Output the [X, Y] coordinate of the center of the cell containing the given text.  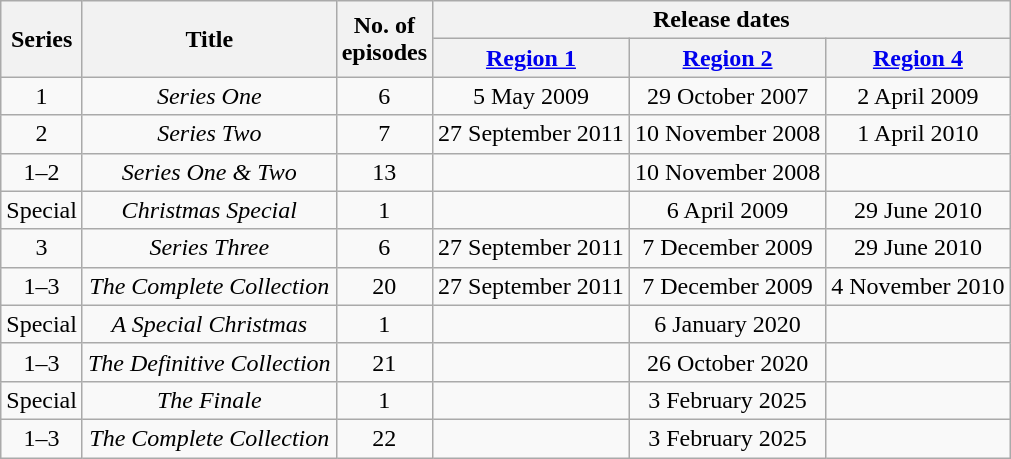
Release dates [722, 20]
Series Three [209, 248]
22 [384, 438]
7 [384, 134]
The Finale [209, 400]
29 October 2007 [727, 96]
The Definitive Collection [209, 362]
20 [384, 286]
3 [42, 248]
No. ofepisodes [384, 39]
Series [42, 39]
Series One & Two [209, 172]
Region 4 [918, 58]
2 [42, 134]
6 January 2020 [727, 324]
Region 2 [727, 58]
Title [209, 39]
1–2 [42, 172]
5 May 2009 [532, 96]
6 April 2009 [727, 210]
1 April 2010 [918, 134]
Christmas Special [209, 210]
Region 1 [532, 58]
A Special Christmas [209, 324]
Series One [209, 96]
26 October 2020 [727, 362]
13 [384, 172]
2 April 2009 [918, 96]
Series Two [209, 134]
21 [384, 362]
4 November 2010 [918, 286]
